Find where the given text appears and provide that cell's center as (X, Y) coordinate. 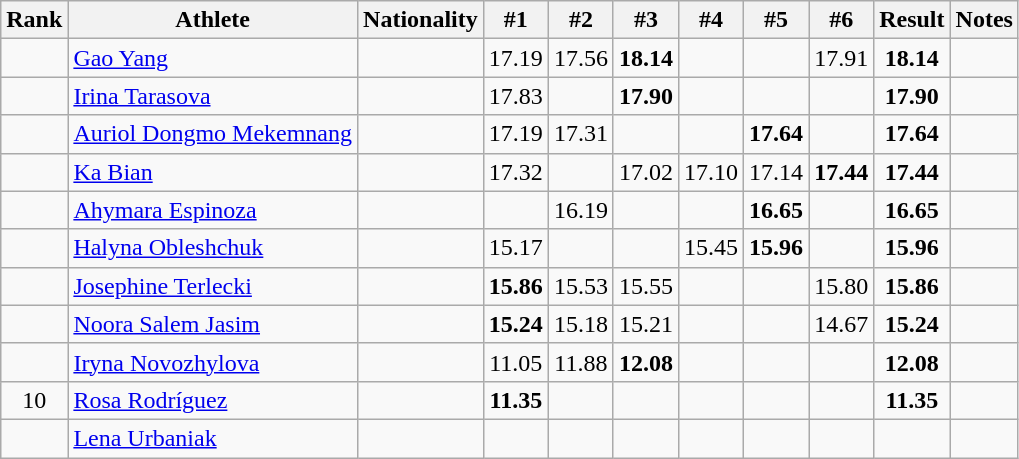
Gao Yang (213, 58)
15.21 (646, 324)
Ahymara Espinoza (213, 210)
#6 (842, 20)
17.56 (580, 58)
Iryna Novozhylova (213, 362)
15.18 (580, 324)
17.91 (842, 58)
11.05 (516, 362)
Result (912, 20)
Ka Bian (213, 172)
15.17 (516, 248)
#4 (710, 20)
15.55 (646, 286)
Athlete (213, 20)
Irina Tarasova (213, 96)
Halyna Obleshchuk (213, 248)
#5 (776, 20)
17.14 (776, 172)
Nationality (421, 20)
Notes (984, 20)
Rosa Rodríguez (213, 400)
Noora Salem Jasim (213, 324)
17.10 (710, 172)
Josephine Terlecki (213, 286)
#2 (580, 20)
17.32 (516, 172)
Rank (34, 20)
17.31 (580, 134)
14.67 (842, 324)
17.02 (646, 172)
10 (34, 400)
15.53 (580, 286)
#3 (646, 20)
Lena Urbaniak (213, 438)
15.80 (842, 286)
15.45 (710, 248)
11.88 (580, 362)
#1 (516, 20)
17.83 (516, 96)
16.19 (580, 210)
Auriol Dongmo Mekemnang (213, 134)
